Locate the cell with the specified text and output its [X, Y] center coordinate. 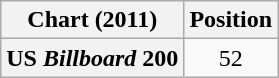
Chart (2011) [92, 20]
US Billboard 200 [92, 58]
52 [231, 58]
Position [231, 20]
